Search for the cell housing the specified text and yield its (x, y) center coordinate. 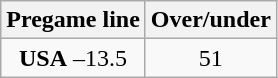
USA –13.5 (74, 58)
51 (210, 58)
Over/under (210, 20)
Pregame line (74, 20)
